Return [X, Y] of the center of cell containing provided text 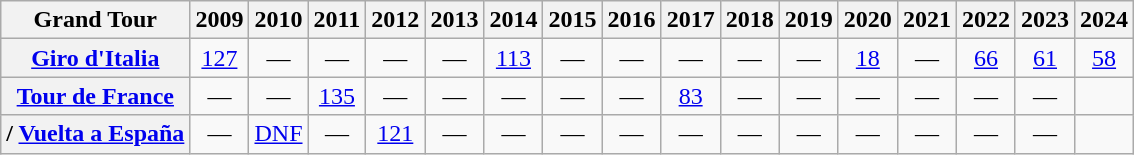
Tour de France [96, 96]
2010 [278, 20]
2022 [986, 20]
18 [868, 58]
DNF [278, 134]
2021 [926, 20]
2024 [1104, 20]
66 [986, 58]
113 [514, 58]
2015 [572, 20]
2016 [632, 20]
2017 [690, 20]
121 [396, 134]
61 [1044, 58]
Giro d'Italia [96, 58]
2014 [514, 20]
/ Vuelta a España [96, 134]
2009 [220, 20]
Grand Tour [96, 20]
2011 [337, 20]
2013 [454, 20]
2018 [750, 20]
58 [1104, 58]
2012 [396, 20]
2019 [808, 20]
135 [337, 96]
83 [690, 96]
2023 [1044, 20]
2020 [868, 20]
127 [220, 58]
